From the cell containing the given text, extract its center point as (X, Y) coordinate. 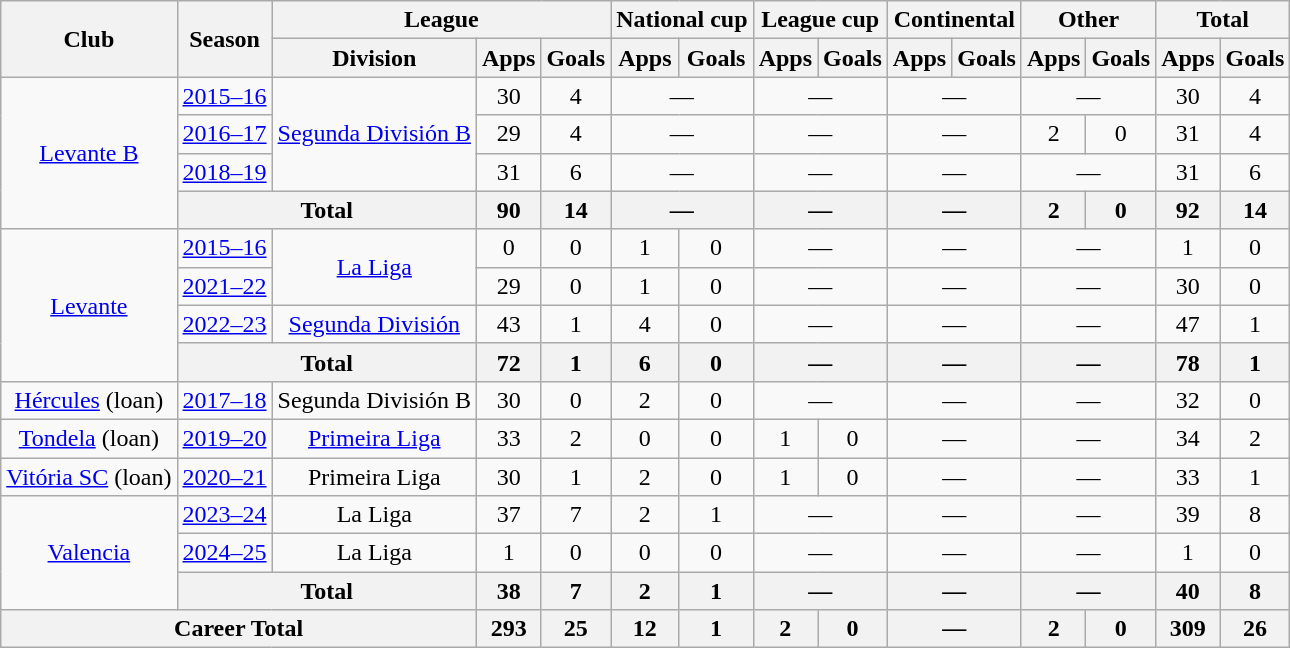
90 (508, 210)
Vitória SC (loan) (89, 477)
72 (508, 362)
2024–25 (224, 553)
78 (1188, 362)
2020–21 (224, 477)
National cup (682, 20)
Division (374, 58)
Levante (89, 305)
2017–18 (224, 400)
92 (1188, 210)
League (442, 20)
League cup (820, 20)
Hércules (loan) (89, 400)
2023–24 (224, 515)
Career Total (239, 629)
Levante B (89, 153)
12 (645, 629)
2021–22 (224, 286)
40 (1188, 591)
39 (1188, 515)
Tondela (loan) (89, 438)
2022–23 (224, 324)
2018–19 (224, 172)
Season (224, 39)
Segunda División (374, 324)
293 (508, 629)
47 (1188, 324)
25 (576, 629)
2016–17 (224, 134)
Club (89, 39)
Valencia (89, 553)
37 (508, 515)
43 (508, 324)
Other (1088, 20)
38 (508, 591)
26 (1255, 629)
2019–20 (224, 438)
Continental (954, 20)
32 (1188, 400)
309 (1188, 629)
34 (1188, 438)
